Return [x, y] of the center of cell containing provided text 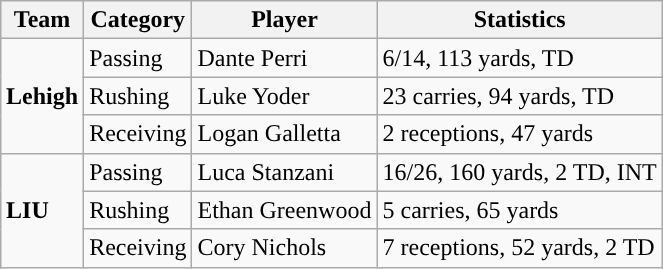
2 receptions, 47 yards [520, 134]
7 receptions, 52 yards, 2 TD [520, 248]
16/26, 160 yards, 2 TD, INT [520, 172]
Logan Galletta [284, 134]
Category [138, 20]
LIU [42, 210]
6/14, 113 yards, TD [520, 58]
23 carries, 94 yards, TD [520, 96]
Player [284, 20]
Ethan Greenwood [284, 210]
Luke Yoder [284, 96]
Statistics [520, 20]
Luca Stanzani [284, 172]
Lehigh [42, 96]
Cory Nichols [284, 248]
Team [42, 20]
Dante Perri [284, 58]
5 carries, 65 yards [520, 210]
